Capture the cell that displays the provided text and extract its [X, Y] central coordinate. 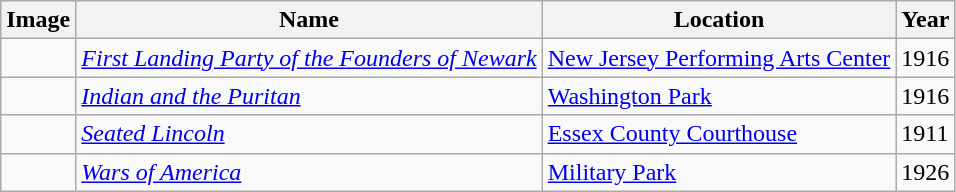
1926 [926, 172]
New Jersey Performing Arts Center [719, 58]
Washington Park [719, 96]
Name [309, 20]
Location [719, 20]
First Landing Party of the Founders of Newark [309, 58]
1911 [926, 134]
Image [38, 20]
Seated Lincoln [309, 134]
Essex County Courthouse [719, 134]
Year [926, 20]
Wars of America [309, 172]
Military Park [719, 172]
Indian and the Puritan [309, 96]
